From the cell containing the given text, extract its center point as (x, y) coordinate. 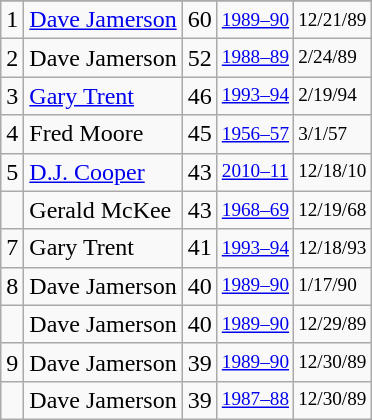
12/18/93 (332, 248)
1968–69 (255, 210)
4 (12, 134)
2010–11 (255, 172)
8 (12, 286)
41 (200, 248)
12/21/89 (332, 20)
12/19/68 (332, 210)
2/24/89 (332, 58)
60 (200, 20)
1956–57 (255, 134)
5 (12, 172)
7 (12, 248)
Gerald McKee (103, 210)
D.J. Cooper (103, 172)
2/19/94 (332, 96)
Fred Moore (103, 134)
9 (12, 362)
3/1/57 (332, 134)
1988–89 (255, 58)
1/17/90 (332, 286)
46 (200, 96)
3 (12, 96)
1 (12, 20)
12/18/10 (332, 172)
1987–88 (255, 400)
2 (12, 58)
12/29/89 (332, 324)
45 (200, 134)
52 (200, 58)
